Search for the cell housing the specified text and yield its [X, Y] center coordinate. 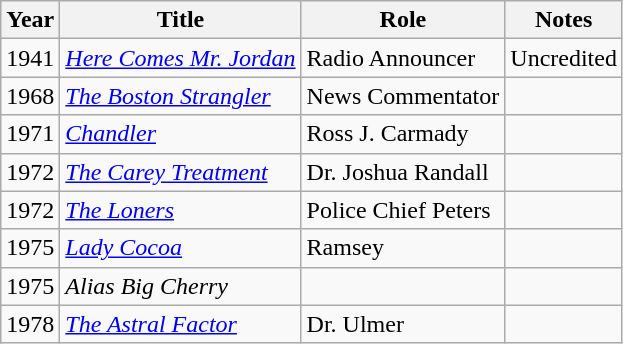
News Commentator [403, 96]
Alias Big Cherry [180, 286]
1971 [30, 134]
Title [180, 20]
Uncredited [564, 58]
Dr. Ulmer [403, 324]
Year [30, 20]
The Astral Factor [180, 324]
The Boston Strangler [180, 96]
Lady Cocoa [180, 248]
Notes [564, 20]
Chandler [180, 134]
The Loners [180, 210]
Role [403, 20]
1941 [30, 58]
Here Comes Mr. Jordan [180, 58]
Ross J. Carmady [403, 134]
Ramsey [403, 248]
Police Chief Peters [403, 210]
1978 [30, 324]
The Carey Treatment [180, 172]
Dr. Joshua Randall [403, 172]
1968 [30, 96]
Radio Announcer [403, 58]
